Scan for the cell matching the given text and deliver its (x, y) coordinate at center. 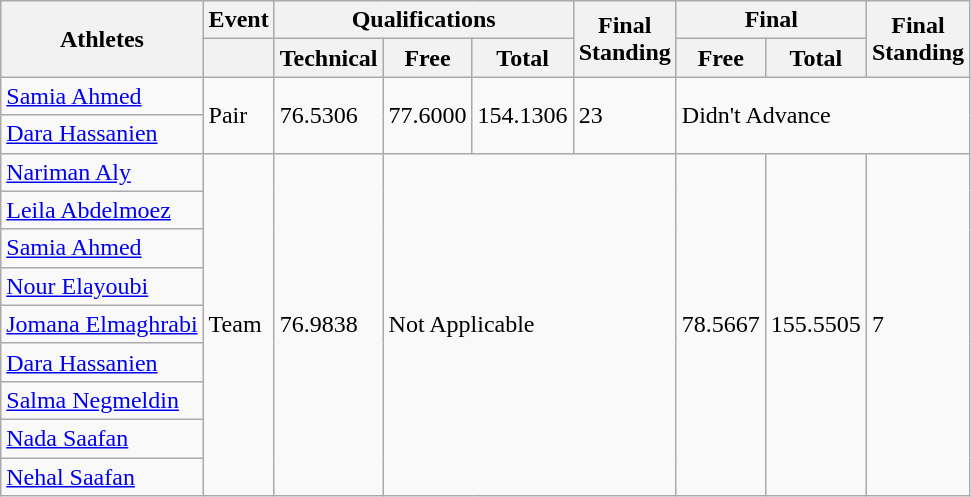
Team (238, 324)
Didn't Advance (822, 115)
Technical (328, 58)
Nariman Aly (102, 172)
Jomana Elmaghrabi (102, 324)
Nour Elayoubi (102, 286)
7 (918, 324)
Salma Negmeldin (102, 400)
Final (771, 20)
154.1306 (522, 115)
Event (238, 20)
77.6000 (428, 115)
Leila Abdelmoez (102, 210)
Qualifications (424, 20)
Not Applicable (530, 324)
155.5505 (816, 324)
76.5306 (328, 115)
Athletes (102, 39)
78.5667 (720, 324)
Nada Saafan (102, 438)
Nehal Saafan (102, 477)
76.9838 (328, 324)
23 (624, 115)
Pair (238, 115)
